Identify which cell holds the provided text, then report its [x, y] central coordinate. 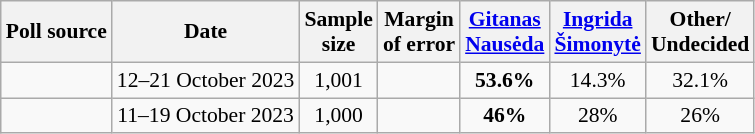
Marginof error [419, 32]
IngridaŠimonytė [597, 32]
1,001 [338, 80]
14.3% [597, 80]
11–19 October 2023 [206, 116]
32.1% [700, 80]
Poll source [56, 32]
Other/Undecided [700, 32]
Date [206, 32]
GitanasNausėda [504, 32]
28% [597, 116]
46% [504, 116]
53.6% [504, 80]
1,000 [338, 116]
26% [700, 116]
12–21 October 2023 [206, 80]
Samplesize [338, 32]
